Scan for the cell matching the given text and deliver its (x, y) coordinate at center. 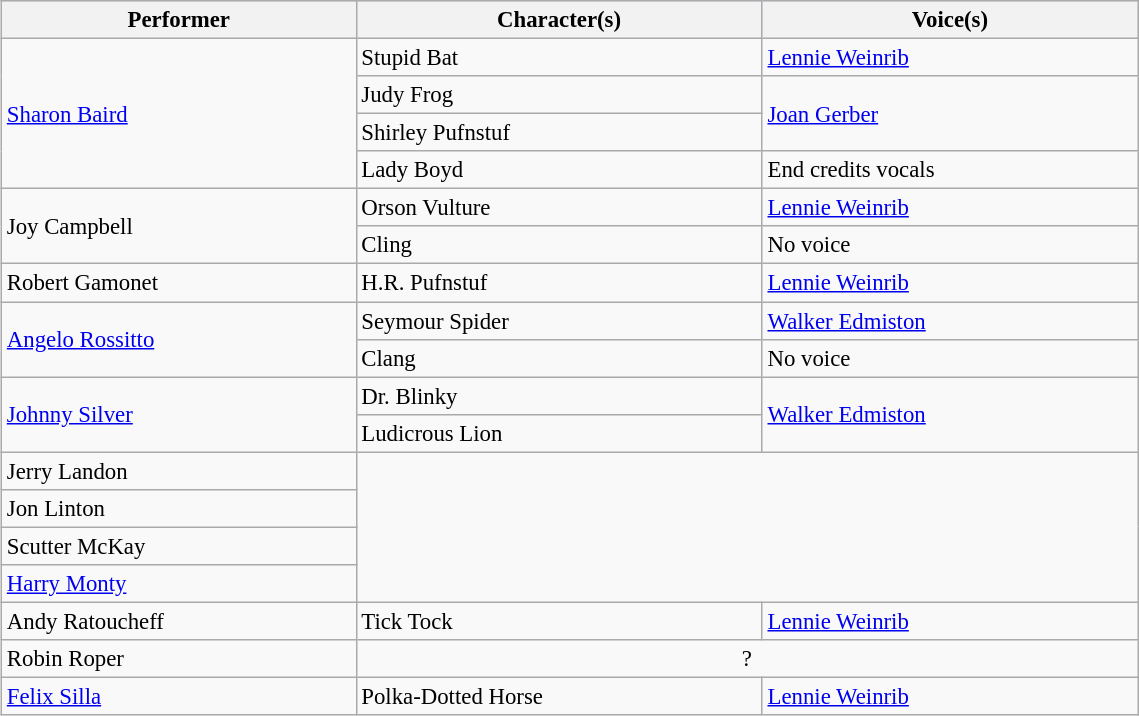
Joan Gerber (950, 114)
? (747, 659)
Polka-Dotted Horse (559, 696)
Judy Frog (559, 95)
Orson Vulture (559, 208)
Ludicrous Lion (559, 433)
Shirley Pufnstuf (559, 133)
Lady Boyd (559, 170)
Johnny Silver (179, 414)
Clang (559, 358)
Dr. Blinky (559, 396)
Character(s) (559, 20)
Scutter McKay (179, 546)
Jerry Landon (179, 471)
Jon Linton (179, 508)
Robin Roper (179, 659)
Robert Gamonet (179, 283)
Performer (179, 20)
H.R. Pufnstuf (559, 283)
Tick Tock (559, 621)
Harry Monty (179, 584)
Seymour Spider (559, 321)
Joy Campbell (179, 226)
Felix Silla (179, 696)
Andy Ratoucheff (179, 621)
End credits vocals (950, 170)
Sharon Baird (179, 113)
Cling (559, 245)
Angelo Rossitto (179, 340)
Stupid Bat (559, 57)
Voice(s) (950, 20)
